Scan for the cell matching the given text and deliver its [X, Y] coordinate at center. 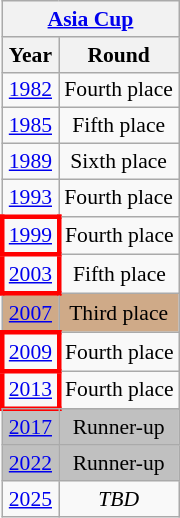
2009 [30, 352]
1999 [30, 236]
Sixth place [119, 162]
2022 [30, 463]
2025 [30, 499]
Year [30, 55]
TBD [119, 499]
2003 [30, 274]
1993 [30, 198]
1982 [30, 90]
2013 [30, 390]
1989 [30, 162]
Asia Cup [90, 19]
1985 [30, 126]
Round [119, 55]
2007 [30, 314]
Third place [119, 314]
2017 [30, 428]
